Output the [X, Y] coordinate of the center of the cell containing the given text.  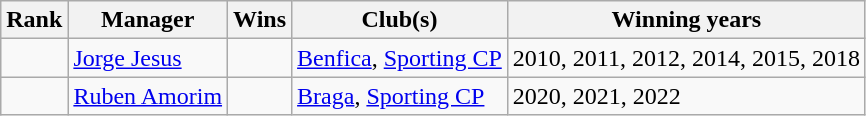
Winning years [686, 20]
2010, 2011, 2012, 2014, 2015, 2018 [686, 58]
2020, 2021, 2022 [686, 96]
Rank [34, 20]
Club(s) [400, 20]
Ruben Amorim [148, 96]
Jorge Jesus [148, 58]
Manager [148, 20]
Braga, Sporting CP [400, 96]
Benfica, Sporting CP [400, 58]
Wins [260, 20]
